For the text-containing cell, return its midpoint in (x, y) coordinate format. 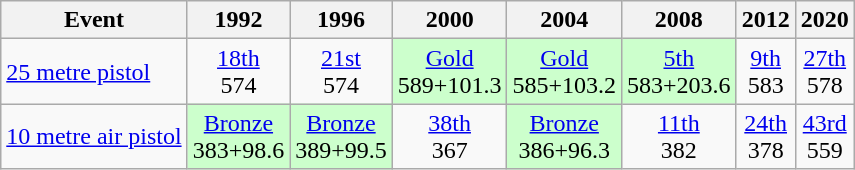
2012 (766, 20)
18th574 (238, 72)
2000 (450, 20)
38th367 (450, 136)
2020 (824, 20)
9th583 (766, 72)
2008 (680, 20)
43rd559 (824, 136)
25 metre pistol (94, 72)
21st574 (342, 72)
1996 (342, 20)
Gold589+101.3 (450, 72)
10 metre air pistol (94, 136)
11th382 (680, 136)
5th583+203.6 (680, 72)
Bronze386+96.3 (564, 136)
Gold585+103.2 (564, 72)
24th378 (766, 136)
27th578 (824, 72)
2004 (564, 20)
Event (94, 20)
1992 (238, 20)
Bronze383+98.6 (238, 136)
Bronze389+99.5 (342, 136)
